Locate the cell with the specified text and output its [X, Y] center coordinate. 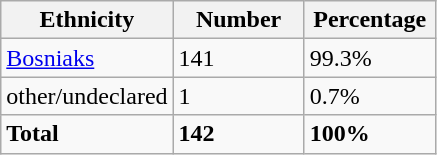
99.3% [370, 58]
Number [238, 20]
Bosniaks [87, 58]
Total [87, 134]
other/undeclared [87, 96]
Ethnicity [87, 20]
100% [370, 134]
1 [238, 96]
142 [238, 134]
0.7% [370, 96]
141 [238, 58]
Percentage [370, 20]
